Scan for the cell matching the given text and deliver its [X, Y] coordinate at center. 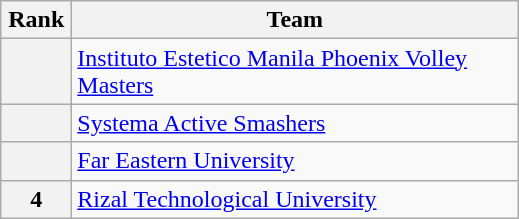
Rank [36, 20]
Team [295, 20]
Rizal Technological University [295, 199]
Instituto Estetico Manila Phoenix Volley Masters [295, 72]
Systema Active Smashers [295, 123]
Far Eastern University [295, 161]
4 [36, 199]
